Extract the [X, Y] coordinate from the center of the cell holding the provided text.  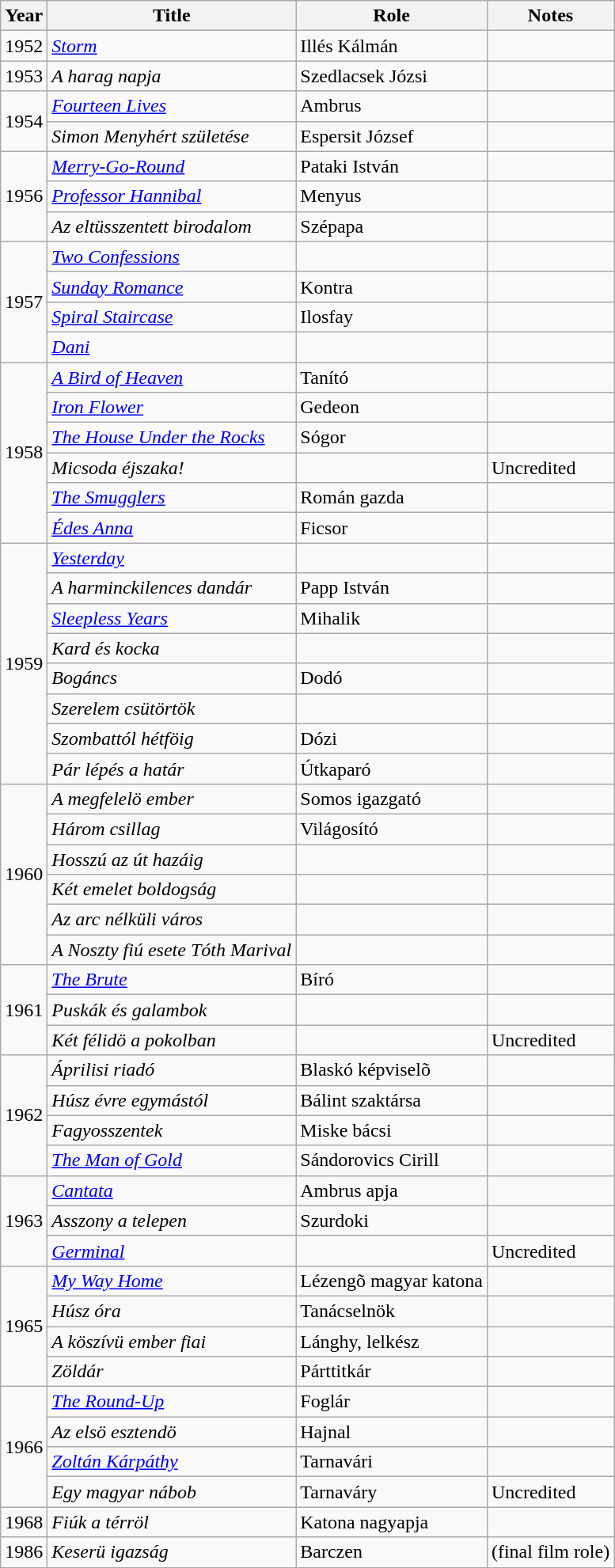
1958 [24, 453]
1966 [24, 1447]
Ambrus [392, 106]
Útkaparó [392, 769]
1954 [24, 121]
Gedeon [392, 408]
Professor Hannibal [172, 196]
Az eltüsszentett birodalom [172, 226]
Tanító [392, 378]
Húsz évre egymástól [172, 1100]
Tarnaváry [392, 1492]
Sógor [392, 438]
Illés Kálmán [392, 46]
Cantata [172, 1190]
Két félidö a pokolban [172, 1040]
1959 [24, 663]
Dózi [392, 738]
Két emelet boldogság [172, 890]
Papp István [392, 588]
Puskák és galambok [172, 1010]
Az elsö esztendö [172, 1432]
The Brute [172, 980]
1952 [24, 46]
The Smugglers [172, 498]
Storm [172, 46]
My Way Home [172, 1281]
Asszony a telepen [172, 1221]
Párttitkár [392, 1372]
Bálint szaktársa [392, 1100]
Három csillag [172, 829]
A harag napja [172, 76]
1968 [24, 1522]
Bogáncs [172, 678]
A Bird of Heaven [172, 378]
Foglár [392, 1402]
Ficsor [392, 528]
Szurdoki [392, 1221]
Germinal [172, 1251]
Szombattól hétföig [172, 738]
Dani [172, 347]
Year [24, 16]
Sunday Romance [172, 287]
Notes [550, 16]
Tanácselnök [392, 1311]
A Noszty fiú esete Tóth Marival [172, 950]
Zöldár [172, 1372]
Húsz óra [172, 1311]
Világosító [392, 829]
Fagyosszentek [172, 1130]
1965 [24, 1326]
Hajnal [392, 1432]
1953 [24, 76]
Lánghy, lelkész [392, 1342]
Espersit József [392, 136]
1961 [24, 1010]
Katona nagyapja [392, 1522]
A megfelelö ember [172, 799]
Román gazda [392, 498]
Az arc nélküli város [172, 920]
(final film role) [550, 1552]
1962 [24, 1115]
1963 [24, 1221]
1986 [24, 1552]
The House Under the Rocks [172, 438]
Menyus [392, 196]
Lézengõ magyar katona [392, 1281]
Miske bácsi [392, 1130]
Egy magyar nábob [172, 1492]
A köszívü ember fiai [172, 1342]
Merry-Go-Round [172, 166]
Zoltán Kárpáthy [172, 1462]
Pár lépés a határ [172, 769]
Bíró [392, 980]
Sándorovics Cirill [392, 1160]
The Round-Up [172, 1402]
Barczen [392, 1552]
Mihalik [392, 618]
Keserü igazság [172, 1552]
Fiúk a térröl [172, 1522]
Spiral Staircase [172, 317]
Sleepless Years [172, 618]
Édes Anna [172, 528]
Iron Flower [172, 408]
Hosszú az út hazáig [172, 859]
Yesterday [172, 558]
1956 [24, 196]
Szerelem csütörtök [172, 708]
1960 [24, 874]
Two Confessions [172, 256]
Szedlacsek Józsi [392, 76]
A harminckilences dandár [172, 588]
Pataki István [392, 166]
Blaskó képviselõ [392, 1070]
Somos igazgató [392, 799]
Áprilisi riadó [172, 1070]
Szépapa [392, 226]
Fourteen Lives [172, 106]
1957 [24, 302]
The Man of Gold [172, 1160]
Ilosfay [392, 317]
Kontra [392, 287]
Dodó [392, 678]
Kard és kocka [172, 648]
Role [392, 16]
Title [172, 16]
Micsoda éjszaka! [172, 468]
Simon Menyhért születése [172, 136]
Tarnavári [392, 1462]
Ambrus apja [392, 1190]
